From the cell containing the given text, extract its center point as (x, y) coordinate. 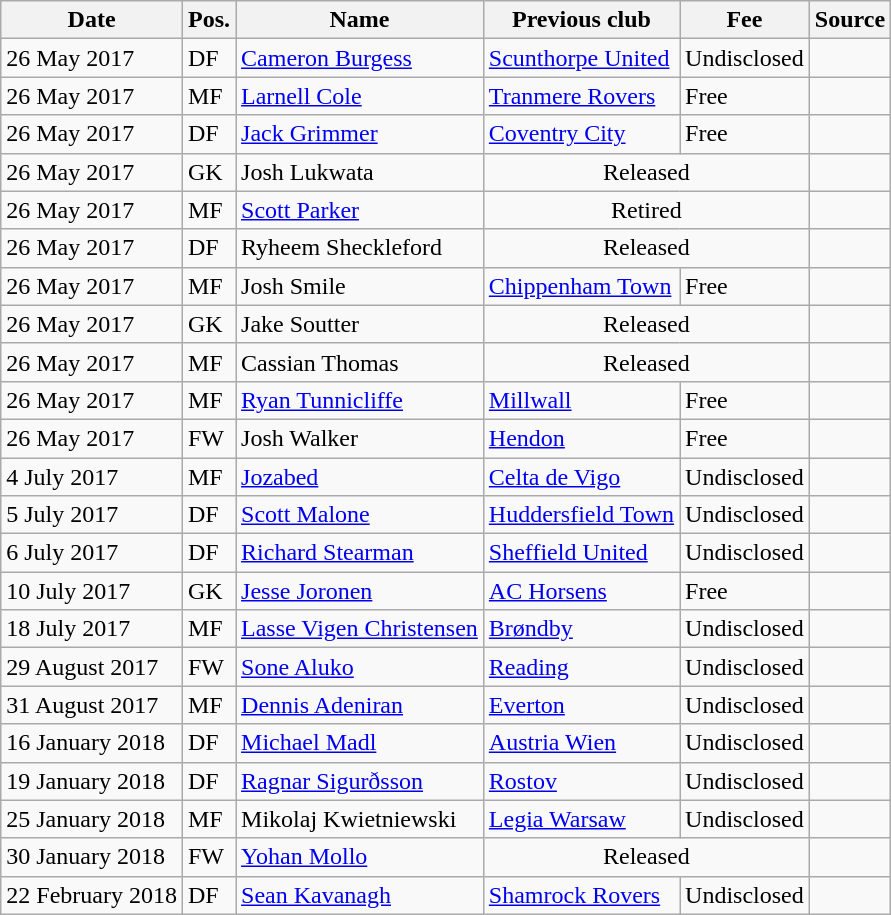
Austria Wien (581, 743)
30 January 2018 (92, 857)
Cassian Thomas (360, 362)
Tranmere Rovers (581, 96)
19 January 2018 (92, 781)
25 January 2018 (92, 819)
Dennis Adeniran (360, 705)
Sean Kavanagh (360, 895)
Previous club (581, 20)
Rostov (581, 781)
18 July 2017 (92, 629)
Retired (646, 210)
Coventry City (581, 134)
Huddersfield Town (581, 515)
10 July 2017 (92, 591)
Josh Walker (360, 438)
Reading (581, 667)
Richard Stearman (360, 553)
Shamrock Rovers (581, 895)
Everton (581, 705)
5 July 2017 (92, 515)
Pos. (208, 20)
Scott Malone (360, 515)
Michael Madl (360, 743)
Scott Parker (360, 210)
Celta de Vigo (581, 477)
Legia Warsaw (581, 819)
4 July 2017 (92, 477)
6 July 2017 (92, 553)
Name (360, 20)
Cameron Burgess (360, 58)
AC Horsens (581, 591)
Source (850, 20)
Yohan Mollo (360, 857)
Mikolaj Kwietniewski (360, 819)
Chippenham Town (581, 286)
Scunthorpe United (581, 58)
Jozabed (360, 477)
Ragnar Sigurðsson (360, 781)
Lasse Vigen Christensen (360, 629)
29 August 2017 (92, 667)
Jack Grimmer (360, 134)
Ryan Tunnicliffe (360, 400)
Larnell Cole (360, 96)
Josh Smile (360, 286)
Josh Lukwata (360, 172)
31 August 2017 (92, 705)
Hendon (581, 438)
16 January 2018 (92, 743)
Date (92, 20)
Brøndby (581, 629)
Sheffield United (581, 553)
Millwall (581, 400)
Jake Soutter (360, 324)
Ryheem Sheckleford (360, 248)
Jesse Joronen (360, 591)
Sone Aluko (360, 667)
22 February 2018 (92, 895)
Fee (745, 20)
